Determine the (X, Y) coordinate at the center of the cell enclosing the given text.  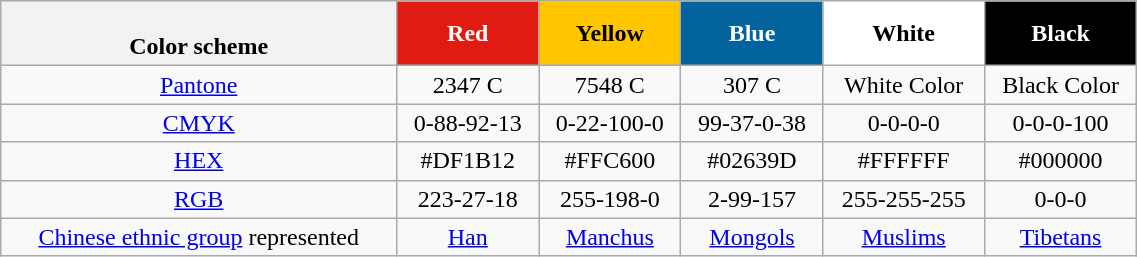
Chinese ethnic group represented (199, 237)
Black (1060, 34)
White (904, 34)
Manchus (610, 237)
CMYK (199, 123)
#FFC600 (610, 161)
Tibetans (1060, 237)
0-0-0 (1060, 199)
Muslims (904, 237)
Han (468, 237)
Red (468, 34)
Color scheme (199, 34)
99-37-0-38 (752, 123)
0-0-0-0 (904, 123)
Pantone (199, 85)
Black Color (1060, 85)
Yellow (610, 34)
Blue (752, 34)
2-99-157 (752, 199)
White Color (904, 85)
0-88-92-13 (468, 123)
0-0-0-100 (1060, 123)
0-22-100-0 (610, 123)
RGB (199, 199)
#02639D (752, 161)
2347 C (468, 85)
#000000 (1060, 161)
223-27-18 (468, 199)
255-198-0 (610, 199)
#DF1B12 (468, 161)
Mongols (752, 237)
#FFFFFF (904, 161)
7548 C (610, 85)
255-255-255 (904, 199)
307 C (752, 85)
HEX (199, 161)
